Identify which cell holds the provided text, then report its [X, Y] central coordinate. 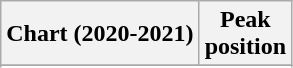
Chart (2020-2021) [100, 34]
Peakposition [245, 34]
